Search for the cell housing the specified text and yield its (X, Y) center coordinate. 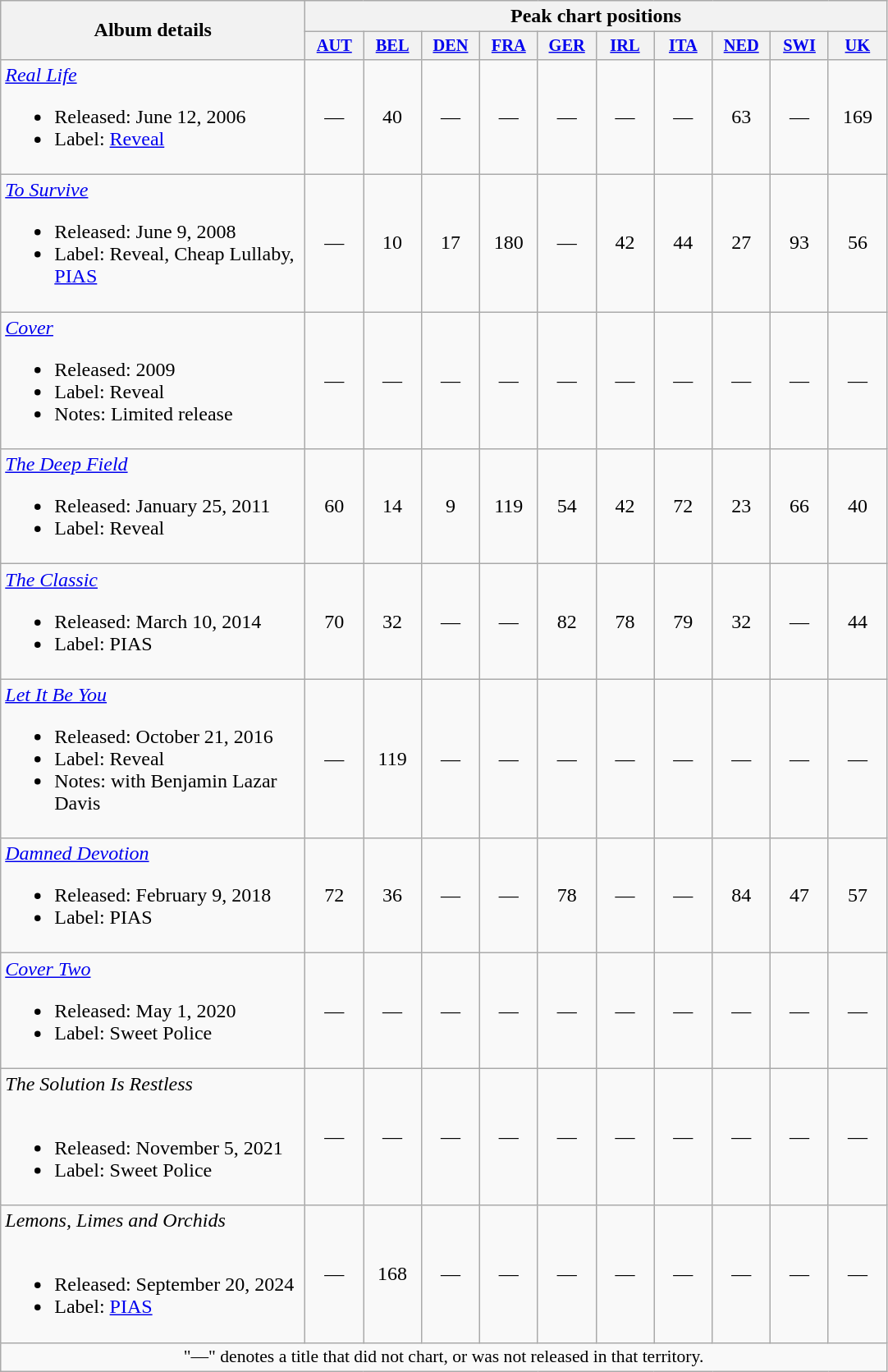
23 (742, 507)
The Deep FieldReleased: January 25, 2011Label: Reveal (153, 507)
Damned DevotionReleased: February 9, 2018Label: PIAS (153, 896)
17 (451, 243)
Cover TwoReleased: May 1, 2020Label: Sweet Police (153, 1011)
The ClassicReleased: March 10, 2014Label: PIAS (153, 622)
DEN (451, 46)
Peak chart positions (596, 16)
GER (566, 46)
70 (335, 622)
AUT (335, 46)
BEL (392, 46)
IRL (625, 46)
UK (857, 46)
180 (509, 243)
93 (799, 243)
54 (566, 507)
NED (742, 46)
36 (392, 896)
Real LifeReleased: June 12, 2006Label: Reveal (153, 117)
60 (335, 507)
84 (742, 896)
Album details (153, 30)
ITA (683, 46)
Lemons, Limes and OrchidsReleased: September 20, 2024Label: PIAS (153, 1274)
27 (742, 243)
66 (799, 507)
82 (566, 622)
SWI (799, 46)
The Solution Is RestlessReleased: November 5, 2021Label: Sweet Police (153, 1136)
47 (799, 896)
14 (392, 507)
168 (392, 1274)
To SurviveReleased: June 9, 2008Label: Reveal, Cheap Lullaby, PIAS (153, 243)
10 (392, 243)
"—" denotes a title that did not chart, or was not released in that territory. (444, 1357)
CoverReleased: 2009Label: RevealNotes: Limited release (153, 381)
63 (742, 117)
56 (857, 243)
169 (857, 117)
57 (857, 896)
9 (451, 507)
79 (683, 622)
FRA (509, 46)
Let It Be YouReleased: October 21, 2016Label: RevealNotes: with Benjamin Lazar Davis (153, 759)
